Scan for the cell matching the given text and deliver its [x, y] coordinate at center. 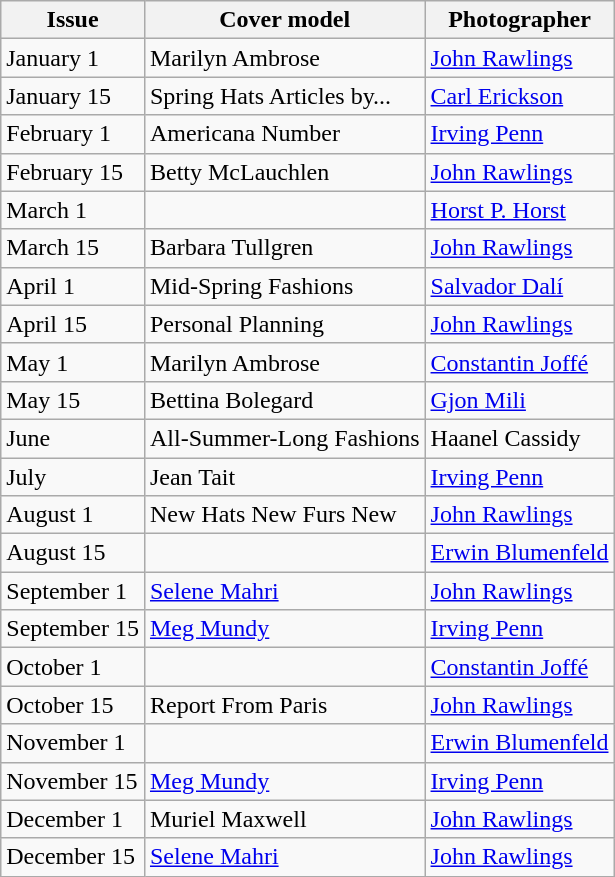
Salvador Dalí [520, 286]
Personal Planning [284, 324]
September 1 [73, 591]
July [73, 477]
Report From Paris [284, 705]
Jean Tait [284, 477]
April 15 [73, 324]
Haanel Cassidy [520, 438]
March 15 [73, 248]
November 15 [73, 781]
April 1 [73, 286]
August 15 [73, 553]
December 1 [73, 819]
Carl Erickson [520, 96]
Photographer [520, 20]
August 1 [73, 515]
Issue [73, 20]
May 1 [73, 362]
June [73, 438]
October 15 [73, 705]
December 15 [73, 857]
Barbara Tullgren [284, 248]
January 15 [73, 96]
October 1 [73, 667]
Horst P. Horst [520, 210]
February 1 [73, 134]
Betty McLauchlen [284, 172]
Gjon Mili [520, 400]
September 15 [73, 629]
Muriel Maxwell [284, 819]
New Hats New Furs New [284, 515]
Cover model [284, 20]
Americana Number [284, 134]
November 1 [73, 743]
All-Summer-Long Fashions [284, 438]
Spring Hats Articles by... [284, 96]
Bettina Bolegard [284, 400]
February 15 [73, 172]
May 15 [73, 400]
March 1 [73, 210]
January 1 [73, 58]
Mid-Spring Fashions [284, 286]
